From the cell containing the given text, extract its center point as [x, y] coordinate. 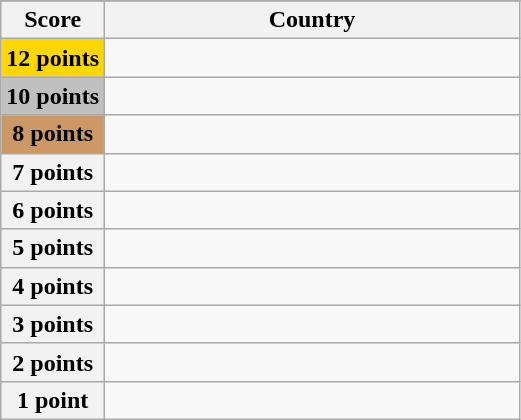
Country [312, 20]
7 points [53, 172]
4 points [53, 286]
8 points [53, 134]
12 points [53, 58]
6 points [53, 210]
5 points [53, 248]
Score [53, 20]
2 points [53, 362]
1 point [53, 400]
10 points [53, 96]
3 points [53, 324]
